Scan for the cell matching the given text and deliver its [X, Y] coordinate at center. 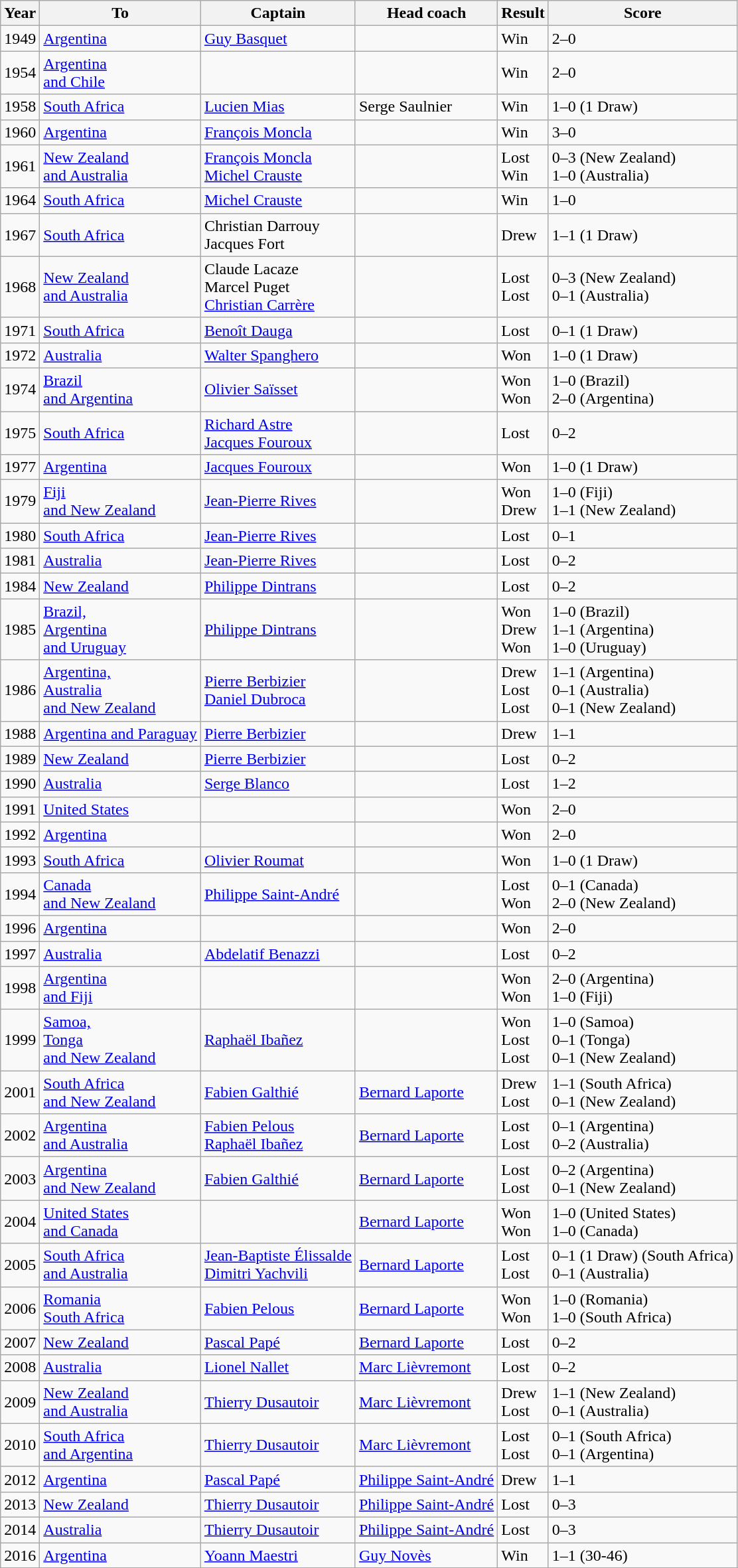
1986 [20, 690]
2014 [20, 1529]
1960 [20, 132]
Guy Novès [426, 1555]
2006 [20, 1308]
1996 [20, 928]
1974 [20, 389]
1949 [20, 39]
Captain [277, 13]
1958 [20, 107]
2009 [20, 1402]
Won Drew [523, 502]
1–0 (Samoa) 0–1 (Tonga) 0–1 (New Zealand) [642, 1040]
0–1 (Argentina) 0–2 (Australia) [642, 1135]
Fiji and New Zealand [121, 502]
0–3 (New Zealand) 0–1 (Australia) [642, 287]
1–0 (Brazil) 2–0 (Argentina) [642, 389]
0–1 [642, 536]
1977 [20, 467]
1999 [20, 1040]
Canada and New Zealand [121, 894]
Claude Lacaze Marcel Puget Christian Carrère [277, 287]
2003 [20, 1179]
1994 [20, 894]
Argentinaand Chile [121, 73]
1980 [20, 536]
1971 [20, 330]
Argentina and New Zealand [121, 1179]
2008 [20, 1368]
Argentina and Paraguay [121, 734]
2016 [20, 1555]
Raphaël Ibañez [277, 1040]
1991 [20, 809]
1–0 (Brazil) 1–1 (Argentina) 1–0 (Uruguay) [642, 629]
1989 [20, 759]
Braziland Argentina [121, 389]
Guy Basquet [277, 39]
1993 [20, 860]
1990 [20, 784]
1–1 (Argentina) 0–1 (Australia) 0–1 (New Zealand) [642, 690]
Brazil, Argentina and Uruguay [121, 629]
0–2 (Argentina) 0–1 (New Zealand) [642, 1179]
François Moncla [277, 132]
François Moncla Michel Crauste [277, 166]
1–2 [642, 784]
Michel Crauste [277, 200]
Benoît Dauga [277, 330]
Olivier Roumat [277, 860]
1975 [20, 433]
1–1 (New Zealand) 0–1 (Australia) [642, 1402]
Olivier Saïsset [277, 389]
Walter Spanghero [277, 355]
1964 [20, 200]
Fabien Pelous Raphaël Ibañez [277, 1135]
United States and Canada [121, 1221]
0–3 (New Zealand) 1–0 (Australia) [642, 166]
2010 [20, 1445]
Result [523, 13]
Jacques Fouroux [277, 467]
2007 [20, 1342]
Lost Won [523, 894]
Samoa, Tonga and New Zealand [121, 1040]
1985 [20, 629]
Score [642, 13]
Drew Lost Lost [523, 690]
0–1 (1 Draw) [642, 330]
1997 [20, 954]
1981 [20, 561]
2–0 (Argentina) 1–0 (Fiji) [642, 988]
Won Drew Won [523, 629]
Argentina and Australia [121, 1135]
Serge Blanco [277, 784]
1967 [20, 235]
0–1 (1 Draw) (South Africa) 0–1 (Australia) [642, 1265]
1992 [20, 834]
1–1 (30-46) [642, 1555]
New Zealand and Australia [121, 1402]
1988 [20, 734]
Serge Saulnier [426, 107]
1972 [20, 355]
1–1 (South Africa) 0–1 (New Zealand) [642, 1093]
South Africa and Argentina [121, 1445]
Yoann Maestri [277, 1555]
1954 [20, 73]
Jean-Baptiste Élissalde Dimitri Yachvili [277, 1265]
1961 [20, 166]
Pierre Berbizier Daniel Dubroca [277, 690]
2012 [20, 1479]
1–0 (United States) 1–0 (Canada) [642, 1221]
Abdelatif Benazzi [277, 954]
Year [20, 13]
Lost Win [523, 166]
Romania South Africa [121, 1308]
1979 [20, 502]
Argentina and Fiji [121, 988]
1–0 (Fiji) 1–1 (New Zealand) [642, 502]
Argentina, Australia and New Zealand [121, 690]
South Africa and Australia [121, 1265]
Lucien Mias [277, 107]
Won Lost Lost [523, 1040]
Richard Astre Jacques Fouroux [277, 433]
2013 [20, 1504]
Fabien Pelous [277, 1308]
1998 [20, 988]
United States [121, 809]
1–0 (Romania) 1–0 (South Africa) [642, 1308]
0–1 (South Africa) 0–1 (Argentina) [642, 1445]
1–0 [642, 200]
1984 [20, 586]
Christian Darrouy Jacques Fort [277, 235]
1–1 (1 Draw) [642, 235]
Head coach [426, 13]
2004 [20, 1221]
To [121, 13]
Lionel Nallet [277, 1368]
2001 [20, 1093]
South Africa and New Zealand [121, 1093]
2005 [20, 1265]
1968 [20, 287]
0–1 (Canada) 2–0 (New Zealand) [642, 894]
2002 [20, 1135]
3–0 [642, 132]
